Locate the cell with the specified text and output its [x, y] center coordinate. 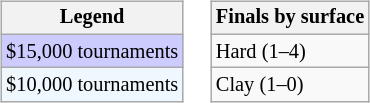
Legend [92, 18]
Clay (1–0) [290, 85]
Finals by surface [290, 18]
Hard (1–4) [290, 51]
$10,000 tournaments [92, 85]
$15,000 tournaments [92, 51]
